Pinpoint the cell where the given text exists, returning its (X, Y) midpoint coordinate. 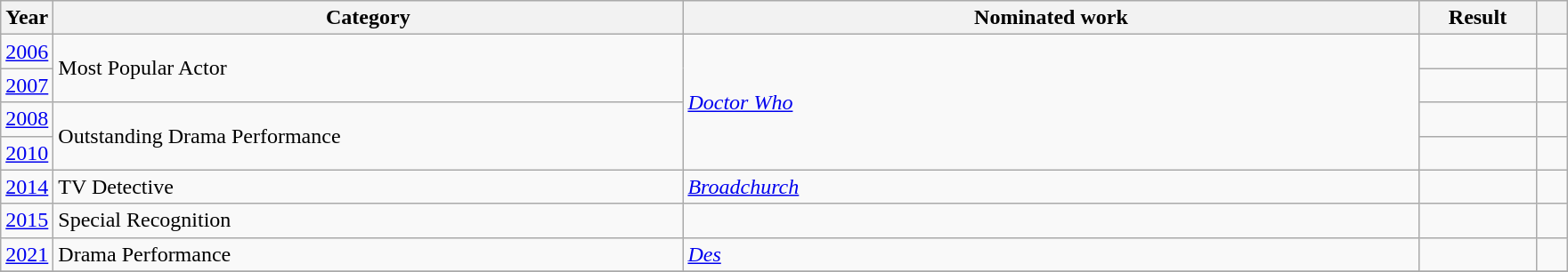
Result (1478, 18)
2006 (27, 52)
2010 (27, 153)
2007 (27, 85)
2015 (27, 220)
TV Detective (369, 187)
2014 (27, 187)
Most Popular Actor (369, 68)
Broadchurch (1051, 187)
2021 (27, 254)
Drama Performance (369, 254)
Doctor Who (1051, 102)
Nominated work (1051, 18)
2008 (27, 119)
Year (27, 18)
Category (369, 18)
Des (1051, 254)
Outstanding Drama Performance (369, 136)
Special Recognition (369, 220)
